Return [X, Y] of the center of cell containing provided text 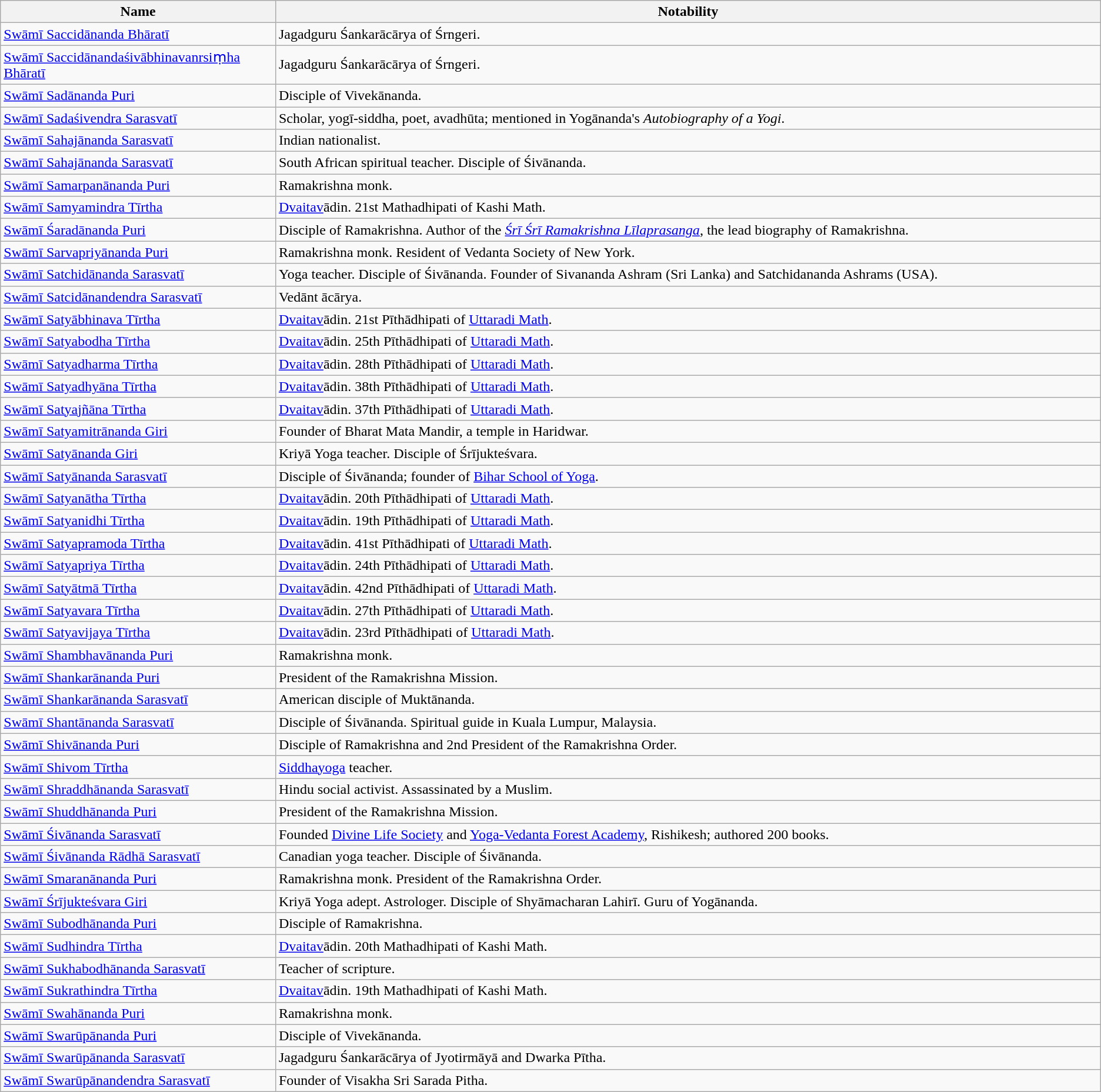
Swāmī Sarvapriyānanda Puri [138, 252]
Disciple of Ramakrishna and 2nd President of the Ramakrishna Order. [688, 744]
Dvaitavādin. 24th Pīthādhipati of Uttaradi Math. [688, 566]
Swāmī Satyānanda Giri [138, 453]
Swāmī Sukhabodhānanda Sarasvatī [138, 969]
Scholar, yogī-siddha, poet, avadhūta; mentioned in Yogānanda's Autobiography of a Yogi. [688, 118]
Swāmī Shankarānanda Sarasvatī [138, 700]
Dvaitavādin. 19th Pīthādhipati of Uttaradi Math. [688, 521]
Name [138, 12]
Founder of Visakha Sri Sarada Pitha. [688, 1080]
Swāmī Saccidānanda Bhāratī [138, 34]
Swāmī Swarūpānanda Puri [138, 1036]
Dvaitavādin. 19th Mathadhipati of Kashi Math. [688, 991]
Swāmī Satyavijaya Tīrtha [138, 633]
Swāmī Shuddhānanda Puri [138, 812]
Notability [688, 12]
Dvaitavādin. 27th Pīthādhipati of Uttaradi Math. [688, 610]
Swāmī Satyapramoda Tīrtha [138, 543]
Swāmī Shraddhānanda Sarasvatī [138, 789]
Swāmī Samarpanānanda Puri [138, 185]
Swāmī Satyābhinava Tīrtha [138, 319]
Disciple of Ramakrishna. [688, 924]
Swāmī Sudhindra Tīrtha [138, 946]
Swāmī Shankarānanda Puri [138, 677]
Swāmī Shivānanda Puri [138, 744]
Ramakrishna monk. Resident of Vedanta Society of New York. [688, 252]
Swāmī Satyadhyāna Tīrtha [138, 386]
South African spiritual teacher. Disciple of Śivānanda. [688, 163]
Swāmī Satyavara Tīrtha [138, 610]
Swāmī Satyamitrānanda Giri [138, 431]
Disciple of Śivānanda. Spiritual guide in Kuala Lumpur, Malaysia. [688, 722]
Swāmī Satyajñāna Tīrtha [138, 409]
Swāmī Śivānanda Rādhā Sarasvatī [138, 857]
Swāmī Shambhavānanda Puri [138, 655]
Teacher of scripture. [688, 969]
Swāmī Śivānanda Sarasvatī [138, 834]
Swāmī Śrījukteśvara Giri [138, 901]
Swāmī Satchidānanda Sarasvatī [138, 275]
Swāmī Śaradānanda Puri [138, 230]
Dvaitavādin. 37th Pīthādhipati of Uttaradi Math. [688, 409]
Dvaitavādin. 21st Pīthādhipati of Uttaradi Math. [688, 319]
Disciple of Śivānanda; founder of Bihar School of Yoga. [688, 476]
Swāmī Shantānanda Sarasvatī [138, 722]
Disciple of Ramakrishna. Author of the Śrī Śrī Ramakrishna Līlaprasanga, the lead biography of Ramakrishna. [688, 230]
Swāmī Sadānanda Puri [138, 95]
Canadian yoga teacher. Disciple of Śivānanda. [688, 857]
Swāmī Satyanātha Tīrtha [138, 499]
Swāmī Swarūpānandendra Sarasvatī [138, 1080]
Swāmī Samyamindra Tīrtha [138, 208]
Swāmī Sukrathindra Tīrtha [138, 991]
Kriyā Yoga adept. Astrologer. Disciple of Shyāmacharan Lahirī. Guru of Yogānanda. [688, 901]
Swāmī Swahānanda Puri [138, 1013]
Swāmī Swarūpānanda Sarasvatī [138, 1058]
Dvaitavādin. 28th Pīthādhipati of Uttaradi Math. [688, 364]
Dvaitavādin. 41st Pīthādhipati of Uttaradi Math. [688, 543]
Siddhayoga teacher. [688, 767]
Swāmī Satyānanda Sarasvatī [138, 476]
Dvaitavādin. 21st Mathadhipati of Kashi Math. [688, 208]
Swāmī Saccidānandaśivābhinavanrsiṃha Bhāratī [138, 65]
Hindu social activist. Assassinated by a Muslim. [688, 789]
Swāmī Shivom Tīrtha [138, 767]
Dvaitavādin. 20th Mathadhipati of Kashi Math. [688, 946]
Yoga teacher. Disciple of Śivānanda. Founder of Sivananda Ashram (Sri Lanka) and Satchidananda Ashrams (USA). [688, 275]
Kriyā Yoga teacher. Disciple of Śrījukteśvara. [688, 453]
Swāmī Satyātmā Tīrtha [138, 588]
Jagadguru Śankarācārya of Jyotirmāyā and Dwarka Pītha. [688, 1058]
Swāmī Satcidānandendra Sarasvatī [138, 297]
Swāmī Subodhānanda Puri [138, 924]
Dvaitavādin. 23rd Pīthādhipati of Uttaradi Math. [688, 633]
Swāmī Smaranānanda Puri [138, 879]
Ramakrishna monk. President of the Ramakrishna Order. [688, 879]
Dvaitavādin. 20th Pīthādhipati of Uttaradi Math. [688, 499]
Swāmī Satyapriya Tīrtha [138, 566]
Swāmī Satyanidhi Tīrtha [138, 521]
Vedānt ācārya. [688, 297]
Swāmī Sadaśivendra Sarasvatī [138, 118]
Swāmī Satyabodha Tīrtha [138, 342]
Dvaitavādin. 42nd Pīthādhipati of Uttaradi Math. [688, 588]
Swāmī Satyadharma Tīrtha [138, 364]
Indian nationalist. [688, 141]
Dvaitavādin. 25th Pīthādhipati of Uttaradi Math. [688, 342]
Dvaitavādin. 38th Pīthādhipati of Uttaradi Math. [688, 386]
American disciple of Muktānanda. [688, 700]
Founded Divine Life Society and Yoga-Vedanta Forest Academy, Rishikesh; authored 200 books. [688, 834]
Founder of Bharat Mata Mandir, a temple in Haridwar. [688, 431]
